Detect which cell encompasses the target text, then output its [X, Y] center coordinate. 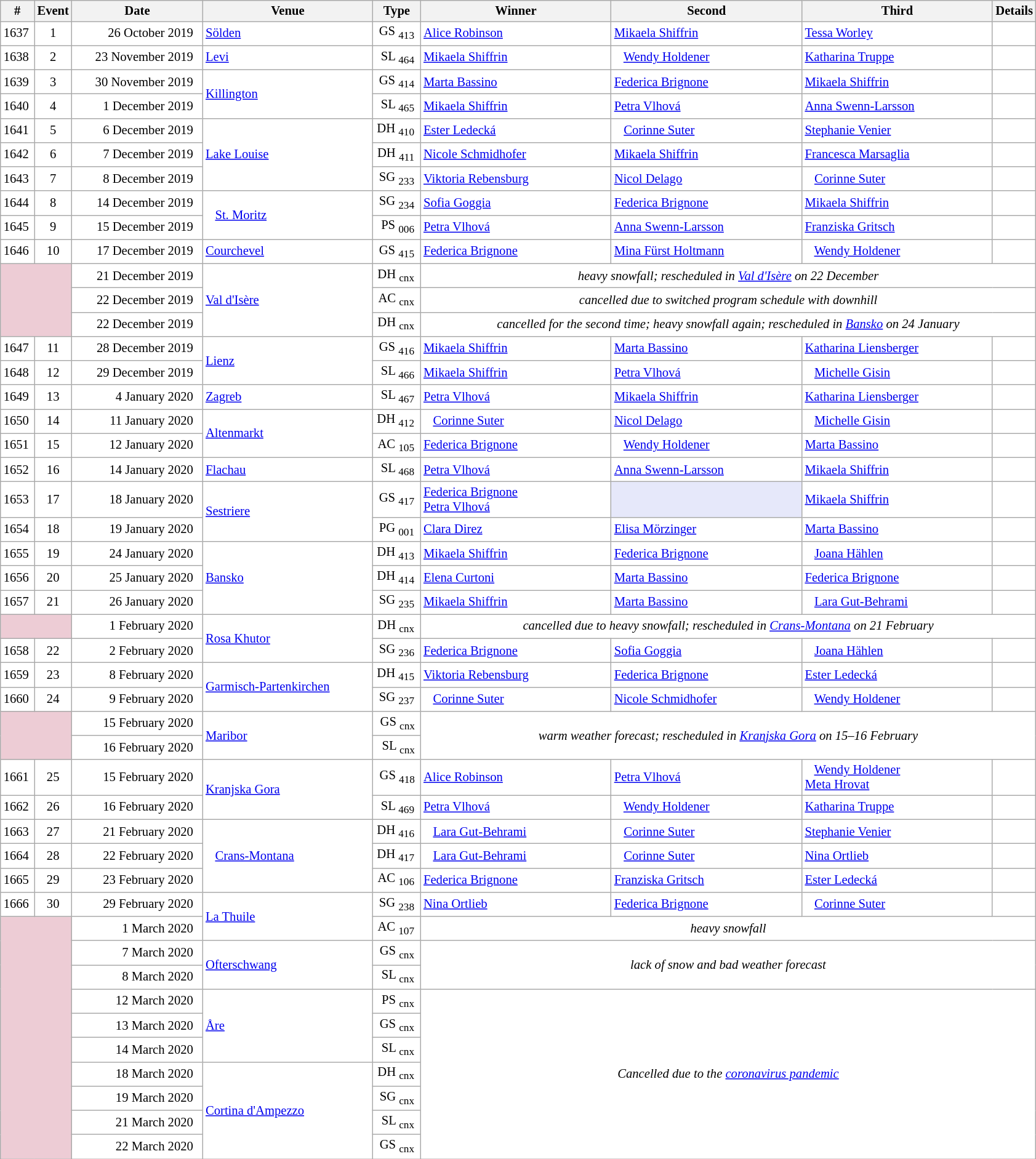
AC cnx [396, 299]
Rosa Khutor [288, 639]
Lake Louise [288, 154]
18 [53, 529]
14 [53, 421]
GS 417 [396, 499]
Elena Curtoni [516, 577]
Sölden [288, 33]
7 March 2020 [137, 953]
23 November 2019 [137, 58]
1637 [17, 33]
SL 466 [396, 373]
Elisa Mörzinger [707, 529]
1646 [17, 251]
9 February 2020 [137, 699]
1641 [17, 130]
6 December 2019 [137, 130]
7 [53, 178]
Altenmarkt [288, 433]
1654 [17, 529]
Maribor [288, 735]
Date [137, 10]
Killington [288, 94]
30 November 2019 [137, 81]
3 [53, 81]
26 [53, 808]
1 [53, 33]
GS 416 [396, 348]
SL 465 [396, 106]
14 January 2020 [137, 469]
1 March 2020 [137, 928]
1645 [17, 227]
8 March 2020 [137, 976]
29 February 2020 [137, 904]
Clara Direz [516, 529]
21 February 2020 [137, 831]
Venue [288, 10]
1655 [17, 554]
GS 414 [396, 81]
22 [53, 650]
17 [53, 499]
2 [53, 58]
1663 [17, 831]
1666 [17, 904]
24 January 2020 [137, 554]
DH 415 [396, 675]
Kranjska Gora [288, 789]
18 March 2020 [137, 1073]
1660 [17, 699]
18 January 2020 [137, 499]
1651 [17, 446]
Francesca Marsaglia [897, 154]
8 [53, 203]
1652 [17, 469]
Lienz [288, 361]
St. Moritz [288, 215]
cancelled due to switched program schedule with downhill [728, 299]
SL 469 [396, 808]
GS 415 [396, 251]
14 March 2020 [137, 1049]
1656 [17, 577]
21 March 2020 [137, 1123]
28 [53, 856]
AC 107 [396, 928]
19 [53, 554]
8 December 2019 [137, 178]
Federica Brignone Petra Vlhová [516, 499]
SG 238 [396, 904]
26 January 2020 [137, 602]
Val d'Isère [288, 300]
Bansko [288, 578]
lack of snow and bad weather forecast [728, 965]
15 [53, 446]
29 [53, 880]
AC 105 [396, 446]
25 January 2020 [137, 577]
1 December 2019 [137, 106]
22 February 2020 [137, 856]
Winner [516, 10]
21 [53, 602]
9 [53, 227]
11 [53, 348]
Åre [288, 1025]
11 January 2020 [137, 421]
Sestriere [288, 511]
23 February 2020 [137, 880]
1644 [17, 203]
Third [897, 10]
12 January 2020 [137, 446]
1662 [17, 808]
heavy snowfall [728, 928]
14 December 2019 [137, 203]
6 [53, 154]
PS 006 [396, 227]
1659 [17, 675]
1664 [17, 856]
PG 001 [396, 529]
SL 464 [396, 58]
1657 [17, 602]
DH 413 [396, 554]
Garmisch-Partenkirchen [288, 687]
22 March 2020 [137, 1146]
2 February 2020 [137, 650]
5 [53, 130]
SL 468 [396, 469]
# [17, 10]
SL 467 [396, 396]
SG 233 [396, 178]
heavy snowfall; rescheduled in Val d'Isère on 22 December [728, 276]
8 February 2020 [137, 675]
20 [53, 577]
cancelled due to heavy snowfall; rescheduled in Crans-Montana on 21 February [728, 627]
warm weather forecast; rescheduled in Kranjska Gora on 15–16 February [728, 735]
DH 414 [396, 577]
Type [396, 10]
La Thuile [288, 916]
DH 412 [396, 421]
1643 [17, 178]
27 [53, 831]
1650 [17, 421]
7 December 2019 [137, 154]
1639 [17, 81]
4 January 2020 [137, 396]
24 [53, 699]
4 [53, 106]
1653 [17, 499]
SG 236 [396, 650]
1649 [17, 396]
19 January 2020 [137, 529]
SG 234 [396, 203]
AC 106 [396, 880]
Crans-Montana [288, 856]
Courchevel [288, 251]
1642 [17, 154]
Second [707, 10]
25 [53, 777]
GS 418 [396, 777]
Levi [288, 58]
Details [1014, 10]
SG 235 [396, 602]
Cortina d'Ampezzo [288, 1110]
DH 410 [396, 130]
Wendy Holdener Meta Hrovat [897, 777]
1647 [17, 348]
DH 417 [396, 856]
19 March 2020 [137, 1098]
Cancelled due to the coronavirus pandemic [728, 1074]
SG cnx [396, 1098]
Tessa Worley [897, 33]
28 December 2019 [137, 348]
1665 [17, 880]
GS 413 [396, 33]
1658 [17, 650]
Mina Fürst Holtmann [707, 251]
29 December 2019 [137, 373]
26 October 2019 [137, 33]
1640 [17, 106]
23 [53, 675]
Zagreb [288, 396]
30 [53, 904]
1661 [17, 777]
12 March 2020 [137, 1001]
17 December 2019 [137, 251]
15 December 2019 [137, 227]
DH 411 [396, 154]
16 [53, 469]
1638 [17, 58]
1648 [17, 373]
cancelled for the second time; heavy snowfall again; rescheduled in Bansko on 24 January [728, 324]
PS cnx [396, 1001]
21 December 2019 [137, 276]
Ofterschwang [288, 965]
Flachau [288, 469]
1 February 2020 [137, 627]
10 [53, 251]
DH 416 [396, 831]
13 [53, 396]
SG 237 [396, 699]
13 March 2020 [137, 1025]
Event [53, 10]
12 [53, 373]
